Detect which cell encompasses the target text, then output its [x, y] center coordinate. 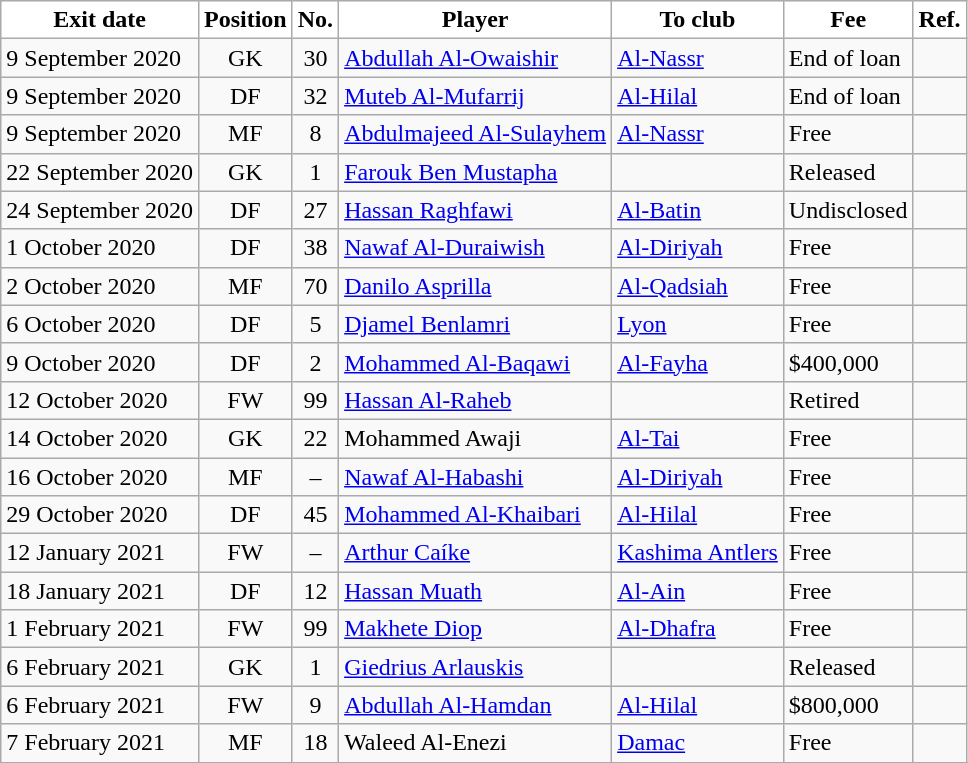
Abdulmajeed Al-Sulayhem [476, 134]
$800,000 [848, 705]
1 February 2021 [100, 629]
9 [315, 705]
Giedrius Arlauskis [476, 667]
Djamel Benlamri [476, 324]
Arthur Caíke [476, 553]
Hassan Raghfawi [476, 210]
12 [315, 591]
24 September 2020 [100, 210]
No. [315, 20]
5 [315, 324]
Abdullah Al-Hamdan [476, 705]
16 October 2020 [100, 477]
Al-Tai [698, 438]
12 October 2020 [100, 400]
Danilo Asprilla [476, 286]
32 [315, 96]
70 [315, 286]
Al-Batin [698, 210]
Lyon [698, 324]
Al-Fayha [698, 362]
29 October 2020 [100, 515]
Al-Qadsiah [698, 286]
Player [476, 20]
Mohammed Awaji [476, 438]
8 [315, 134]
6 October 2020 [100, 324]
2 [315, 362]
18 [315, 743]
27 [315, 210]
Ref. [940, 20]
$400,000 [848, 362]
22 [315, 438]
1 October 2020 [100, 248]
38 [315, 248]
Al-Ain [698, 591]
Abdullah Al-Owaishir [476, 58]
30 [315, 58]
Retired [848, 400]
Waleed Al-Enezi [476, 743]
Al-Dhafra [698, 629]
22 September 2020 [100, 172]
9 October 2020 [100, 362]
2 October 2020 [100, 286]
18 January 2021 [100, 591]
Exit date [100, 20]
45 [315, 515]
Undisclosed [848, 210]
Fee [848, 20]
Hassan Al-Raheb [476, 400]
12 January 2021 [100, 553]
Mohammed Al-Khaibari [476, 515]
7 February 2021 [100, 743]
Hassan Muath [476, 591]
To club [698, 20]
Farouk Ben Mustapha [476, 172]
Kashima Antlers [698, 553]
Muteb Al-Mufarrij [476, 96]
Position [245, 20]
Nawaf Al-Habashi [476, 477]
Damac [698, 743]
Mohammed Al-Baqawi [476, 362]
Makhete Diop [476, 629]
14 October 2020 [100, 438]
Nawaf Al-Duraiwish [476, 248]
